For the text-containing cell, return its midpoint in (x, y) coordinate format. 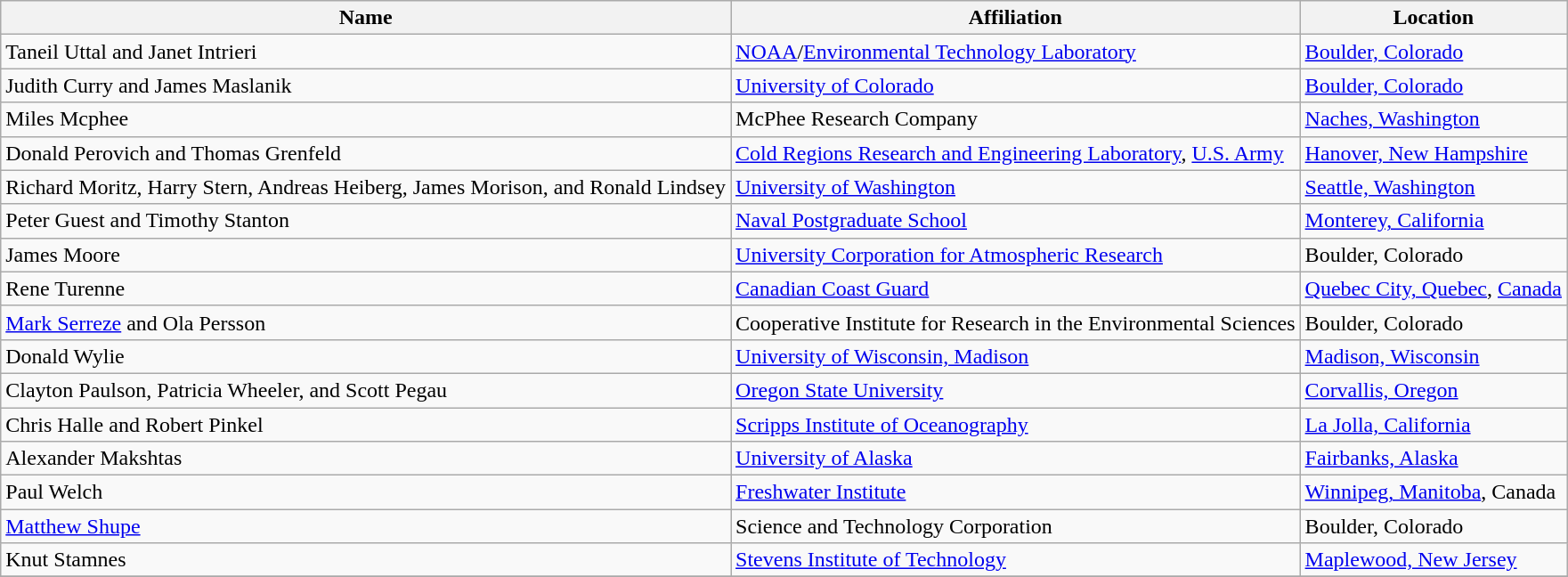
Location (1434, 18)
Oregon State University (1016, 390)
Corvallis, Oregon (1434, 390)
Hanover, New Hampshire (1434, 153)
Winnipeg, Manitoba, Canada (1434, 492)
Peter Guest and Timothy Stanton (366, 221)
University of Wisconsin, Madison (1016, 356)
Canadian Coast Guard (1016, 288)
Rene Turenne (366, 288)
Fairbanks, Alaska (1434, 459)
Richard Moritz, Harry Stern, Andreas Heiberg, James Morison, and Ronald Lindsey (366, 187)
Paul Welch (366, 492)
University of Colorado (1016, 85)
Matthew Shupe (366, 526)
Cold Regions Research and Engineering Laboratory, U.S. Army (1016, 153)
McPhee Research Company (1016, 119)
Name (366, 18)
James Moore (366, 255)
Miles Mcphee (366, 119)
University Corporation for Atmospheric Research (1016, 255)
Monterey, California (1434, 221)
Mark Serreze and Ola Persson (366, 322)
Clayton Paulson, Patricia Wheeler, and Scott Pegau (366, 390)
Knut Stamnes (366, 560)
Freshwater Institute (1016, 492)
Science and Technology Corporation (1016, 526)
Naval Postgraduate School (1016, 221)
Chris Halle and Robert Pinkel (366, 425)
NOAA/Environmental Technology Laboratory (1016, 52)
Seattle, Washington (1434, 187)
Donald Perovich and Thomas Grenfeld (366, 153)
Stevens Institute of Technology (1016, 560)
La Jolla, California (1434, 425)
Affiliation (1016, 18)
Taneil Uttal and Janet Intrieri (366, 52)
Donald Wylie (366, 356)
Maplewood, New Jersey (1434, 560)
Madison, Wisconsin (1434, 356)
Scripps Institute of Oceanography (1016, 425)
Naches, Washington (1434, 119)
Cooperative Institute for Research in the Environmental Sciences (1016, 322)
Quebec City, Quebec, Canada (1434, 288)
Judith Curry and James Maslanik (366, 85)
University of Washington (1016, 187)
Alexander Makshtas (366, 459)
University of Alaska (1016, 459)
